Scan for the cell matching the given text and deliver its [X, Y] coordinate at center. 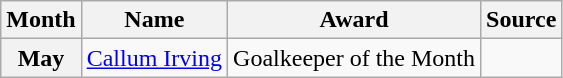
Month [41, 20]
Goalkeeper of the Month [354, 58]
Name [154, 20]
May [41, 58]
Callum Irving [154, 58]
Award [354, 20]
Source [522, 20]
